Determine the [x, y] coordinate at the center of the cell enclosing the given text.  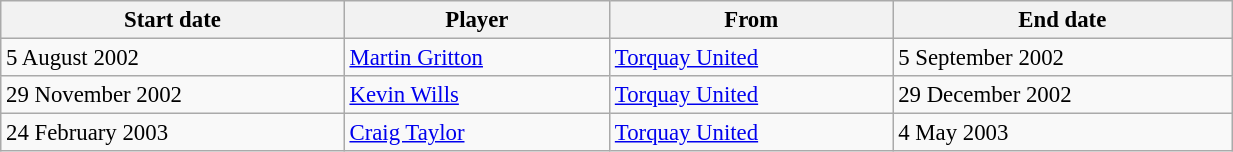
End date [1062, 20]
24 February 2003 [172, 133]
Martin Gritton [476, 58]
Player [476, 20]
29 December 2002 [1062, 95]
4 May 2003 [1062, 133]
From [752, 20]
Start date [172, 20]
Craig Taylor [476, 133]
29 November 2002 [172, 95]
Kevin Wills [476, 95]
5 August 2002 [172, 58]
5 September 2002 [1062, 58]
